Return the (X, Y) coordinate for the center point of the cell that contains the specified text.  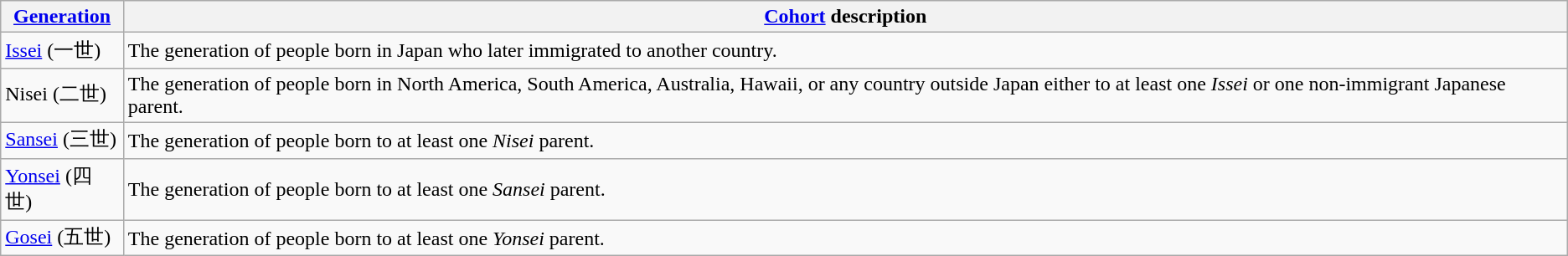
Yonsei (四世) (62, 189)
The generation of people born to at least one Nisei parent. (845, 141)
Generation (62, 17)
The generation of people born to at least one Sansei parent. (845, 189)
Cohort description (845, 17)
The generation of people born to at least one Yonsei parent. (845, 238)
Nisei (二世) (62, 95)
The generation of people born in Japan who later immigrated to another country. (845, 50)
Sansei (三世) (62, 141)
Gosei (五世) (62, 238)
Issei (一世) (62, 50)
